Provide the [x, y] coordinate of the cell's center where the given text is located.  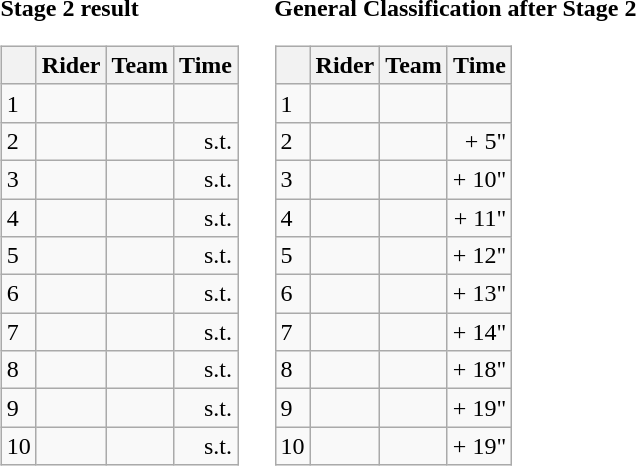
+ 5" [479, 141]
+ 18" [479, 370]
+ 11" [479, 217]
+ 12" [479, 256]
+ 13" [479, 294]
+ 10" [479, 179]
+ 14" [479, 332]
